Output the [X, Y] coordinate of the center of the cell containing the given text.  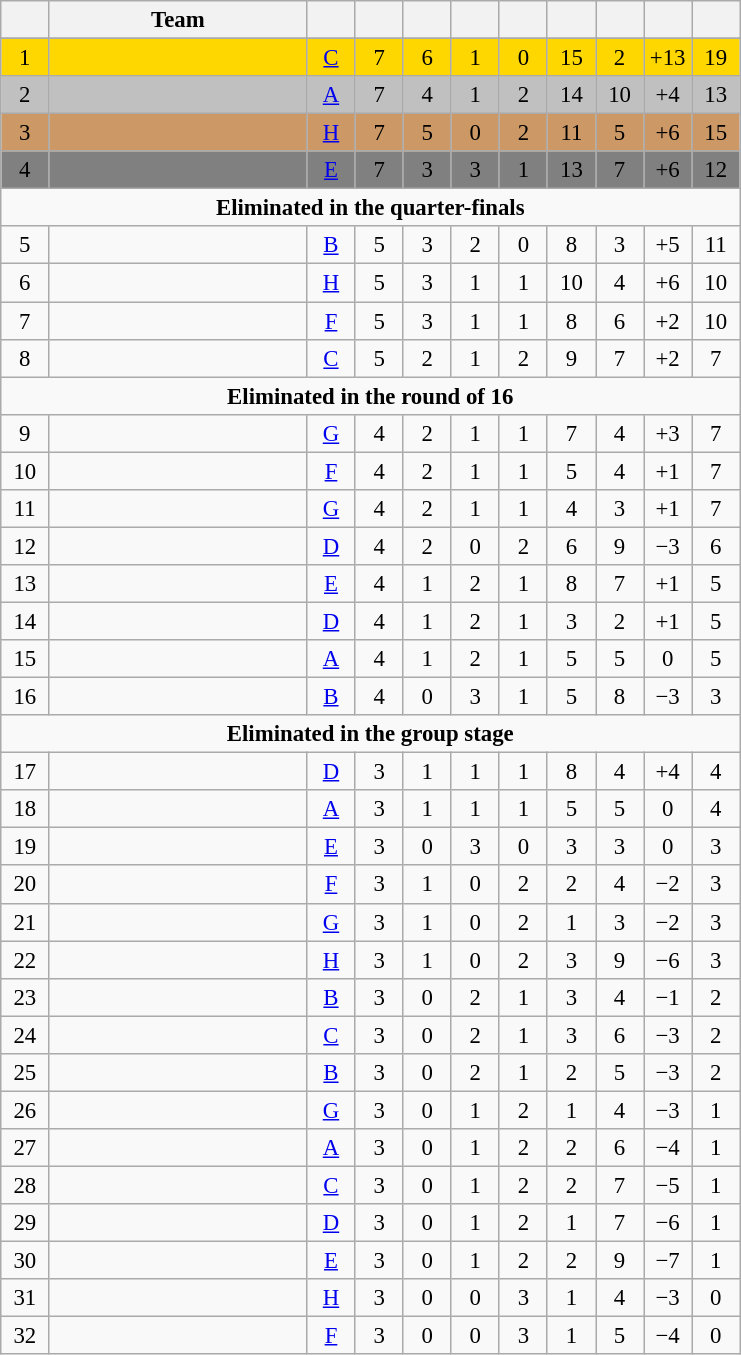
16 [25, 697]
24 [25, 1035]
32 [25, 1336]
−1 [668, 997]
30 [25, 1261]
27 [25, 1148]
20 [25, 885]
29 [25, 1223]
−5 [668, 1185]
Eliminated in the quarter-finals [370, 208]
25 [25, 1073]
18 [25, 809]
+3 [668, 433]
−7 [668, 1261]
31 [25, 1298]
23 [25, 997]
Team [178, 20]
Eliminated in the round of 16 [370, 396]
26 [25, 1110]
+13 [668, 58]
21 [25, 922]
28 [25, 1185]
17 [25, 772]
+5 [668, 245]
Eliminated in the group stage [370, 734]
22 [25, 960]
